Return the [X, Y] coordinate for the center point of the cell that contains the specified text.  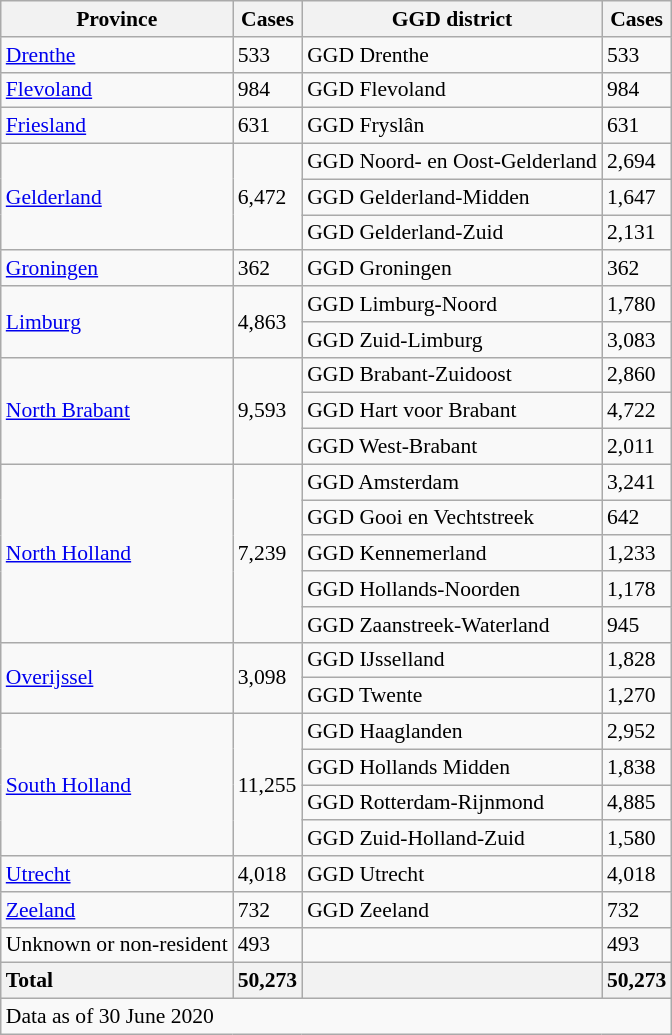
GGD West-Brabant [452, 447]
GGD Gooi en Vechtstreek [452, 518]
642 [636, 518]
1,647 [636, 197]
GGD Hart voor Brabant [452, 411]
GGD Zeeland [452, 910]
Unknown or non-resident [117, 945]
GGD Kennemerland [452, 554]
GGD Gelderland-Midden [452, 197]
Data as of 30 June 2020 [336, 1017]
GGD Rotterdam-Rijnmond [452, 803]
North Brabant [117, 410]
4,722 [636, 411]
1,580 [636, 839]
Drenthe [117, 55]
4,885 [636, 803]
11,255 [268, 785]
GGD Zuid-Limburg [452, 340]
Friesland [117, 126]
GGD Noord- en Oost-Gelderland [452, 162]
2,011 [636, 447]
1,828 [636, 660]
Limburg [117, 322]
3,241 [636, 482]
Zeeland [117, 910]
GGD Fryslân [452, 126]
2,860 [636, 375]
1,838 [636, 767]
1,780 [636, 304]
GGD Zuid-Holland-Zuid [452, 839]
3,083 [636, 340]
7,239 [268, 553]
GGD Twente [452, 696]
2,131 [636, 233]
GGD Amsterdam [452, 482]
GGD Utrecht [452, 874]
GGD Zaanstreek-Waterland [452, 625]
GGD Gelderland-Zuid [452, 233]
GGD Flevoland [452, 90]
GGD Hollands-Noorden [452, 589]
2,952 [636, 732]
9,593 [268, 410]
Gelderland [117, 198]
Groningen [117, 269]
1,233 [636, 554]
GGD IJsselland [452, 660]
Total [117, 981]
GGD Groningen [452, 269]
1,270 [636, 696]
Flevoland [117, 90]
Overijssel [117, 678]
2,694 [636, 162]
Utrecht [117, 874]
North Holland [117, 553]
1,178 [636, 589]
GGD Haaglanden [452, 732]
Province [117, 19]
South Holland [117, 785]
6,472 [268, 198]
GGD Brabant-Zuidoost [452, 375]
3,098 [268, 678]
GGD district [452, 19]
GGD Hollands Midden [452, 767]
GGD Drenthe [452, 55]
GGD Limburg-Noord [452, 304]
945 [636, 625]
4,863 [268, 322]
